Return (X, Y) of the center of cell containing provided text 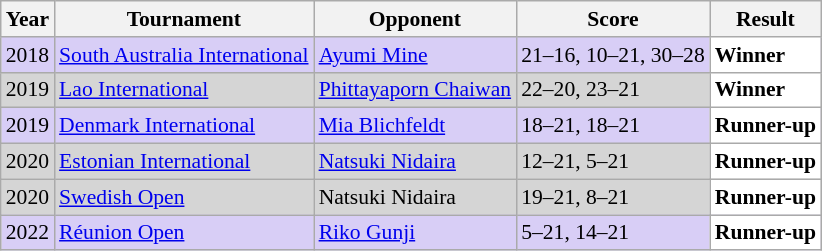
21–16, 10–21, 30–28 (613, 55)
Result (766, 19)
Phittayaporn Chaiwan (416, 90)
Score (613, 19)
Lao International (184, 90)
2018 (28, 55)
Riko Gunji (416, 233)
Denmark International (184, 126)
Ayumi Mine (416, 55)
2022 (28, 233)
18–21, 18–21 (613, 126)
Opponent (416, 19)
5–21, 14–21 (613, 233)
19–21, 8–21 (613, 197)
Réunion Open (184, 233)
22–20, 23–21 (613, 90)
Tournament (184, 19)
Swedish Open (184, 197)
Estonian International (184, 162)
South Australia International (184, 55)
Mia Blichfeldt (416, 126)
12–21, 5–21 (613, 162)
Year (28, 19)
